Locate the cell with the specified text and output its (x, y) center coordinate. 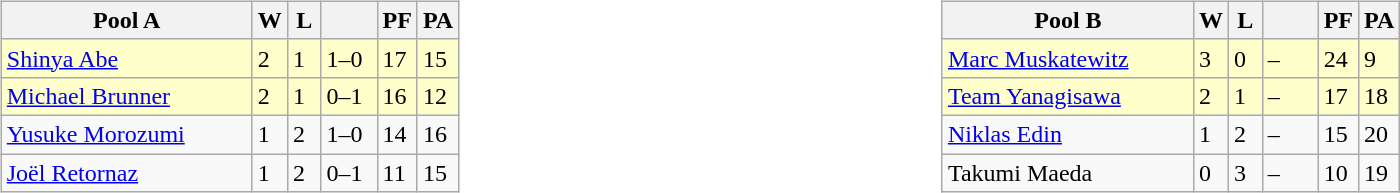
24 (1338, 58)
14 (397, 134)
20 (1380, 134)
9 (1380, 58)
Pool A (126, 20)
10 (1338, 173)
Takumi Maeda (1068, 173)
Marc Muskatewitz (1068, 58)
Pool B (1068, 20)
11 (397, 173)
18 (1380, 96)
Yusuke Morozumi (126, 134)
Michael Brunner (126, 96)
19 (1380, 173)
Team Yanagisawa (1068, 96)
Joël Retornaz (126, 173)
12 (438, 96)
Niklas Edin (1068, 134)
Shinya Abe (126, 58)
